Return the [X, Y] coordinate for the center point of the cell that contains the specified text.  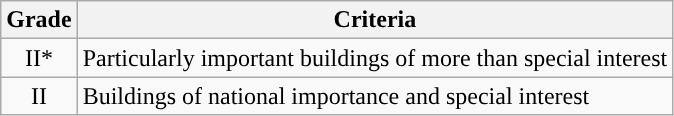
Grade [39, 20]
Buildings of national importance and special interest [375, 96]
Particularly important buildings of more than special interest [375, 58]
II [39, 96]
II* [39, 58]
Criteria [375, 20]
